Provide the (X, Y) coordinate of the cell's center where the given text is located.  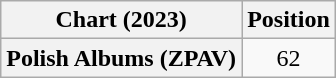
62 (289, 58)
Chart (2023) (122, 20)
Position (289, 20)
Polish Albums (ZPAV) (122, 58)
